Scan for the cell matching the given text and deliver its [X, Y] coordinate at center. 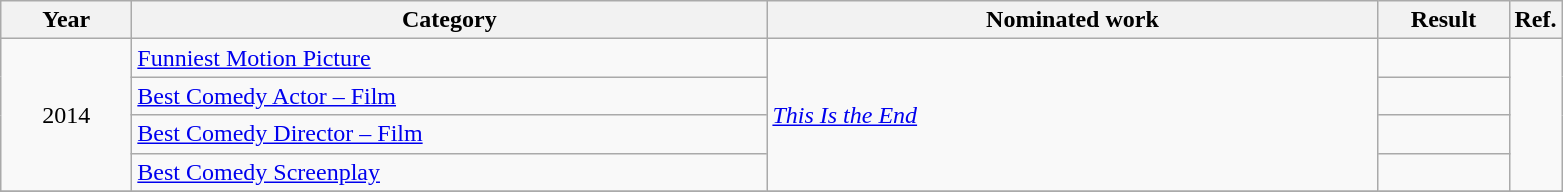
Year [66, 20]
Result [1444, 20]
Best Comedy Screenplay [450, 172]
This Is the End [1072, 115]
Best Comedy Actor – Film [450, 96]
Ref. [1536, 20]
2014 [66, 115]
Category [450, 20]
Best Comedy Director – Film [450, 134]
Funniest Motion Picture [450, 58]
Nominated work [1072, 20]
